From the cell containing the given text, extract its center point as [x, y] coordinate. 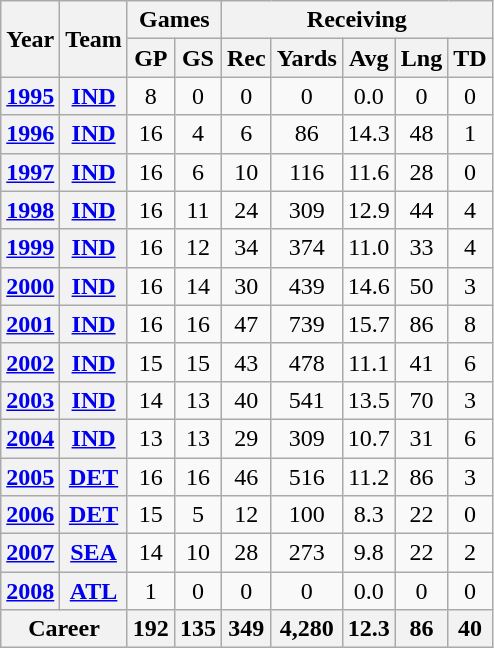
1998 [30, 210]
50 [421, 286]
1997 [30, 172]
1996 [30, 134]
11.0 [368, 248]
439 [306, 286]
31 [421, 438]
2006 [30, 515]
ATL [94, 591]
516 [306, 477]
5 [198, 515]
2 [470, 553]
Lng [421, 58]
44 [421, 210]
2007 [30, 553]
Yards [306, 58]
TD [470, 58]
47 [246, 324]
192 [150, 629]
739 [306, 324]
34 [246, 248]
14.3 [368, 134]
1995 [30, 96]
8.3 [368, 515]
100 [306, 515]
Rec [246, 58]
SEA [94, 553]
11 [198, 210]
349 [246, 629]
11.2 [368, 477]
48 [421, 134]
4,280 [306, 629]
10.7 [368, 438]
12.9 [368, 210]
541 [306, 400]
Team [94, 39]
2003 [30, 400]
135 [198, 629]
29 [246, 438]
9.8 [368, 553]
1999 [30, 248]
2004 [30, 438]
374 [306, 248]
Avg [368, 58]
2001 [30, 324]
11.6 [368, 172]
13.5 [368, 400]
Games [174, 20]
116 [306, 172]
273 [306, 553]
46 [246, 477]
Career [64, 629]
GS [198, 58]
2005 [30, 477]
2002 [30, 362]
478 [306, 362]
33 [421, 248]
24 [246, 210]
15.7 [368, 324]
GP [150, 58]
Receiving [356, 20]
Year [30, 39]
41 [421, 362]
11.1 [368, 362]
14.6 [368, 286]
12.3 [368, 629]
2000 [30, 286]
70 [421, 400]
30 [246, 286]
2008 [30, 591]
43 [246, 362]
